Return the (x, y) coordinate for the center point of the cell that contains the specified text.  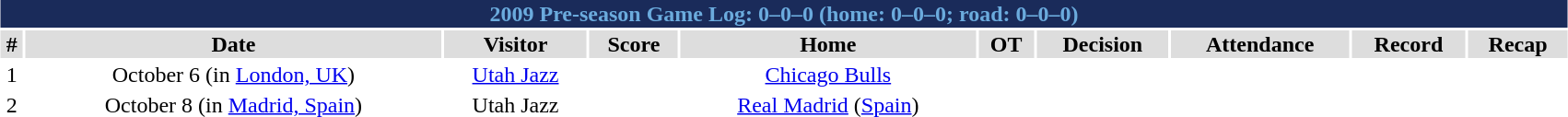
Date (234, 44)
Decision (1102, 44)
Record (1409, 44)
Visitor (516, 44)
Score (634, 44)
Home (828, 44)
2009 Pre-season Game Log: 0–0–0 (home: 0–0–0; road: 0–0–0) (784, 14)
# (12, 44)
Attendance (1260, 44)
Recap (1518, 44)
OT (1006, 44)
Utah Jazz (516, 75)
1 (12, 75)
October 6 (in London, UK) (234, 75)
Chicago Bulls (828, 75)
